For the text-containing cell, return its midpoint in (x, y) coordinate format. 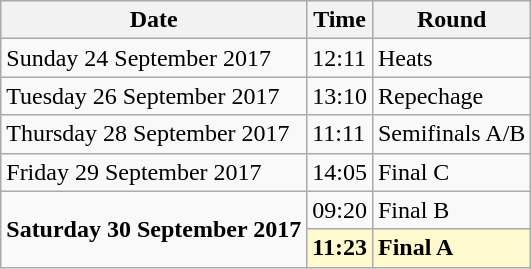
Sunday 24 September 2017 (154, 58)
Repechage (451, 96)
Final B (451, 210)
11:11 (340, 134)
Date (154, 20)
12:11 (340, 58)
Final C (451, 172)
Saturday 30 September 2017 (154, 229)
Round (451, 20)
11:23 (340, 248)
Thursday 28 September 2017 (154, 134)
Heats (451, 58)
Final A (451, 248)
Tuesday 26 September 2017 (154, 96)
14:05 (340, 172)
Semifinals A/B (451, 134)
Time (340, 20)
Friday 29 September 2017 (154, 172)
13:10 (340, 96)
09:20 (340, 210)
